For the text-containing cell, return its midpoint in [x, y] coordinate format. 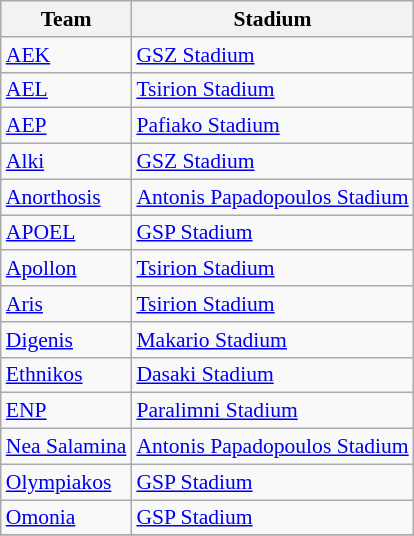
Makario Stadium [272, 340]
Stadium [272, 19]
AEP [66, 126]
Omonia [66, 518]
Nea Salamina [66, 447]
Olympiakos [66, 482]
Apollon [66, 269]
Dasaki Stadium [272, 375]
Team [66, 19]
Anorthosis [66, 197]
Digenis [66, 340]
Paralimni Stadium [272, 411]
Aris [66, 304]
Pafiako Stadium [272, 126]
APOEL [66, 233]
Ethnikos [66, 375]
AEL [66, 90]
ENP [66, 411]
Alki [66, 162]
AEK [66, 55]
